Extract the (X, Y) coordinate from the center of the cell holding the provided text.  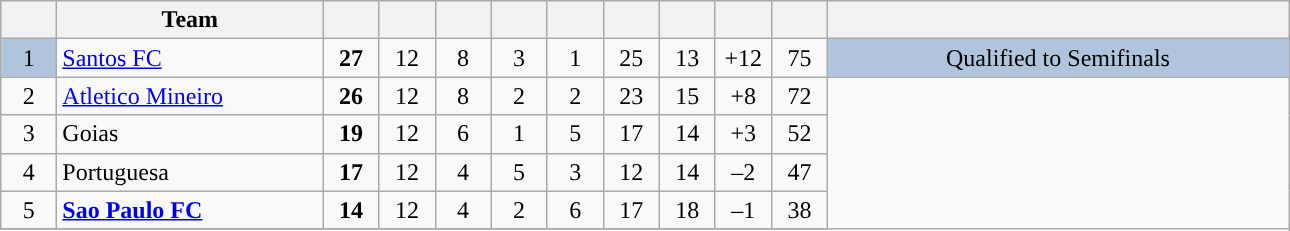
Sao Paulo FC (190, 210)
38 (799, 210)
19 (351, 134)
+12 (743, 58)
13 (687, 58)
27 (351, 58)
+3 (743, 134)
Santos FC (190, 58)
Team (190, 20)
Goias (190, 134)
26 (351, 96)
23 (631, 96)
+8 (743, 96)
52 (799, 134)
75 (799, 58)
Atletico Mineiro (190, 96)
18 (687, 210)
Qualified to Semifinals (1058, 58)
–2 (743, 172)
72 (799, 96)
15 (687, 96)
–1 (743, 210)
25 (631, 58)
47 (799, 172)
Portuguesa (190, 172)
